Return [X, Y] of the center of cell containing provided text 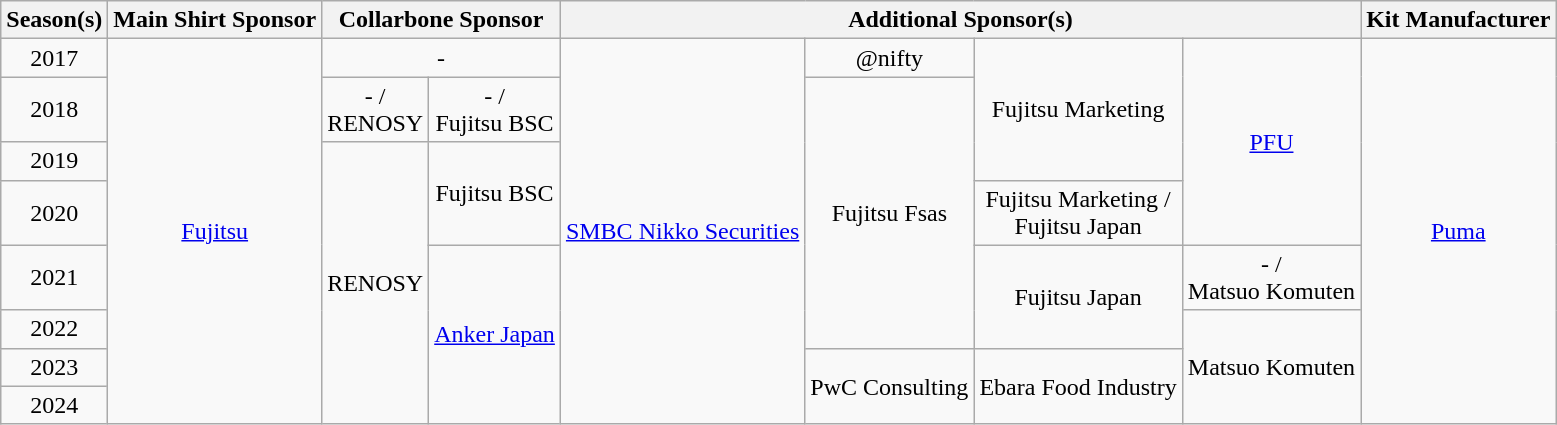
2024 [54, 405]
PwC Consulting [890, 386]
RENOSY [376, 283]
2018 [54, 110]
Fujitsu Marketing [1078, 110]
@nifty [890, 58]
- [442, 58]
Fujitsu Japan [1078, 296]
Kit Manufacturer [1458, 20]
2019 [54, 161]
Puma [1458, 232]
PFU [1271, 142]
Main Shirt Sponsor [215, 20]
Collarbone Sponsor [442, 20]
Fujitsu [215, 232]
2020 [54, 212]
2022 [54, 329]
- /Matsuo Komuten [1271, 278]
Additional Sponsor(s) [960, 20]
Fujitsu Fsas [890, 212]
2017 [54, 58]
2021 [54, 278]
Anker Japan [495, 334]
- /RENOSY [376, 110]
2023 [54, 367]
Fujitsu Marketing /Fujitsu Japan [1078, 212]
- /Fujitsu BSC [495, 110]
Season(s) [54, 20]
Matsuo Komuten [1271, 367]
Ebara Food Industry [1078, 386]
Fujitsu BSC [495, 194]
SMBC Nikko Securities [682, 232]
